Detect which cell encompasses the target text, then output its (X, Y) center coordinate. 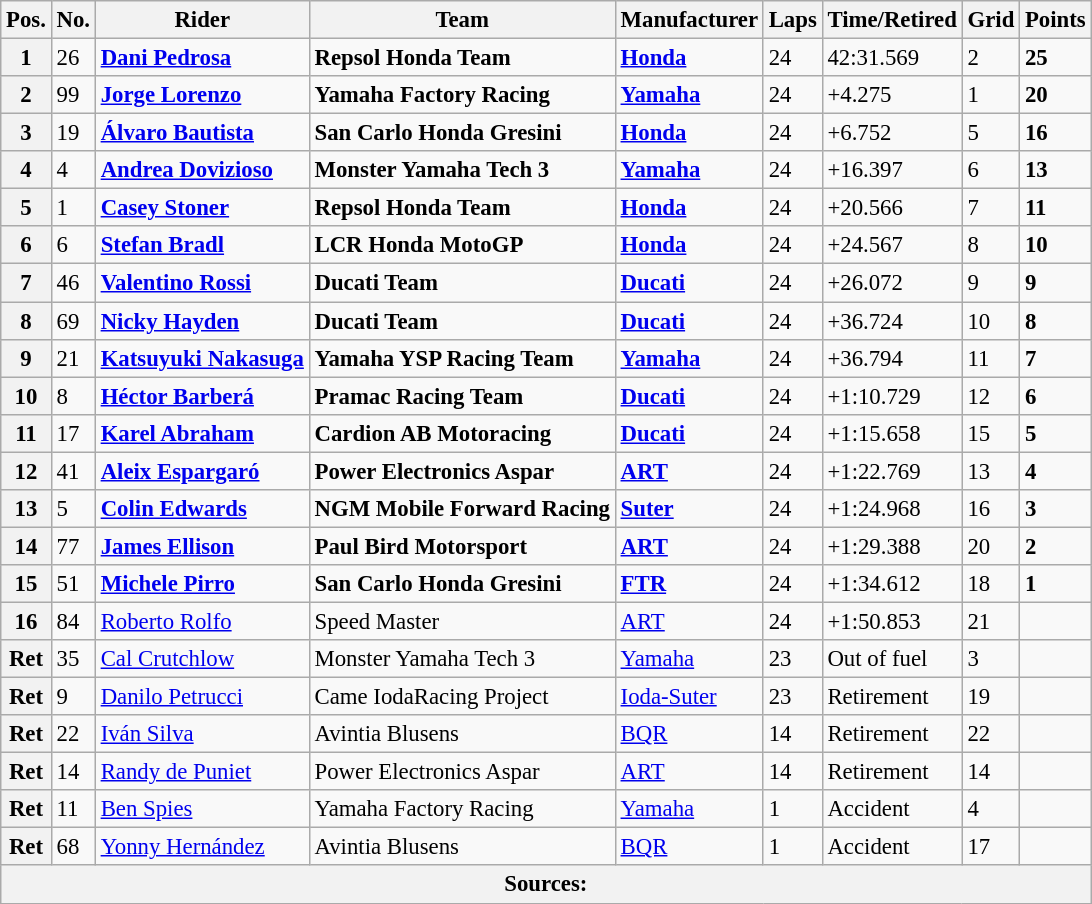
+1:29.388 (892, 546)
68 (73, 847)
51 (73, 584)
Manufacturer (689, 20)
Nicky Hayden (202, 321)
No. (73, 20)
Rider (202, 20)
Cal Crutchlow (202, 659)
Casey Stoner (202, 208)
Aleix Espargaró (202, 471)
Time/Retired (892, 20)
Stefan Bradl (202, 245)
84 (73, 621)
James Ellison (202, 546)
Randy de Puniet (202, 772)
Jorge Lorenzo (202, 95)
Héctor Barberá (202, 396)
+36.724 (892, 321)
+1:34.612 (892, 584)
35 (73, 659)
77 (73, 546)
41 (73, 471)
Ben Spies (202, 809)
42:31.569 (892, 58)
Colin Edwards (202, 509)
99 (73, 95)
Yonny Hernández (202, 847)
18 (990, 584)
Karel Abraham (202, 433)
Valentino Rossi (202, 283)
Pos. (26, 20)
+36.794 (892, 358)
+1:10.729 (892, 396)
Pramac Racing Team (462, 396)
Paul Bird Motorsport (462, 546)
Speed Master (462, 621)
Álvaro Bautista (202, 133)
Katsuyuki Nakasuga (202, 358)
+6.752 (892, 133)
Cardion AB Motoracing (462, 433)
Laps (792, 20)
+4.275 (892, 95)
+1:24.968 (892, 509)
Yamaha YSP Racing Team (462, 358)
+16.397 (892, 170)
Andrea Dovizioso (202, 170)
Iván Silva (202, 734)
NGM Mobile Forward Racing (462, 509)
+1:50.853 (892, 621)
+26.072 (892, 283)
Grid (990, 20)
Sources: (546, 885)
+1:22.769 (892, 471)
25 (1056, 58)
Points (1056, 20)
Out of fuel (892, 659)
46 (73, 283)
Suter (689, 509)
Dani Pedrosa (202, 58)
LCR Honda MotoGP (462, 245)
Michele Pirro (202, 584)
+20.566 (892, 208)
+24.567 (892, 245)
FTR (689, 584)
Roberto Rolfo (202, 621)
Came IodaRacing Project (462, 697)
26 (73, 58)
Team (462, 20)
69 (73, 321)
+1:15.658 (892, 433)
Ioda-Suter (689, 697)
Danilo Petrucci (202, 697)
